Output the [X, Y] coordinate of the center of the cell containing the given text.  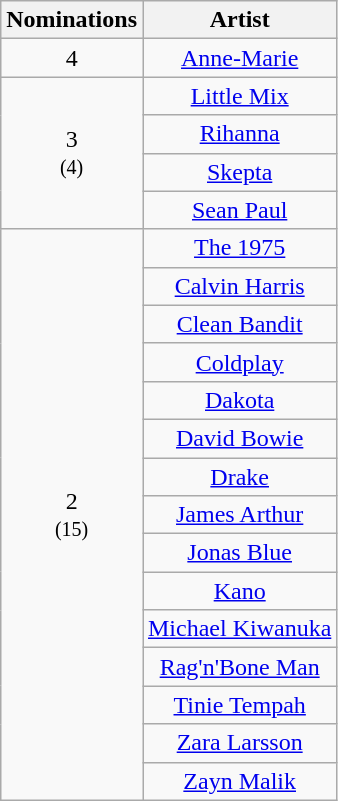
Sean Paul [239, 210]
Nominations [72, 20]
Dakota [239, 400]
2(15) [72, 514]
Skepta [239, 172]
Calvin Harris [239, 286]
Jonas Blue [239, 553]
Anne-Marie [239, 58]
4 [72, 58]
Rihanna [239, 134]
Little Mix [239, 96]
Zayn Malik [239, 781]
Artist [239, 20]
Zara Larsson [239, 743]
Coldplay [239, 362]
Kano [239, 591]
Michael Kiwanuka [239, 629]
Clean Bandit [239, 324]
Drake [239, 477]
3(4) [72, 153]
Tinie Tempah [239, 705]
Rag'n'Bone Man [239, 667]
James Arthur [239, 515]
The 1975 [239, 248]
David Bowie [239, 438]
